Scan for the cell matching the given text and deliver its [X, Y] coordinate at center. 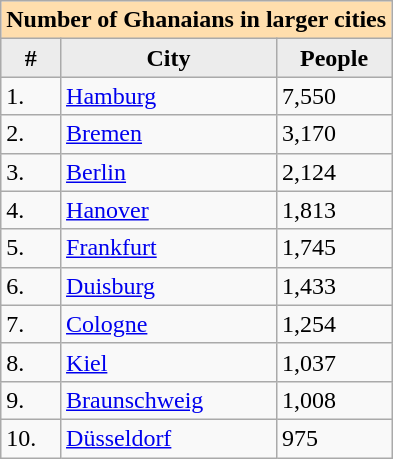
2. [31, 134]
10. [31, 438]
Hamburg [169, 96]
Number of Ghanaians in larger cities [196, 20]
# [31, 58]
5. [31, 248]
Duisburg [169, 286]
1,433 [334, 286]
3,170 [334, 134]
1,813 [334, 210]
6. [31, 286]
975 [334, 438]
1,008 [334, 400]
9. [31, 400]
1,037 [334, 362]
3. [31, 172]
Kiel [169, 362]
7. [31, 324]
4. [31, 210]
Braunschweig [169, 400]
Düsseldorf [169, 438]
8. [31, 362]
Cologne [169, 324]
People [334, 58]
1,254 [334, 324]
City [169, 58]
1. [31, 96]
7,550 [334, 96]
Hanover [169, 210]
1,745 [334, 248]
Bremen [169, 134]
Berlin [169, 172]
2,124 [334, 172]
Frankfurt [169, 248]
